Identify which cell holds the provided text, then report its (X, Y) central coordinate. 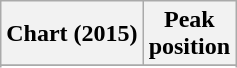
Chart (2015) (72, 34)
Peakposition (189, 34)
